For the text-containing cell, return its midpoint in [X, Y] coordinate format. 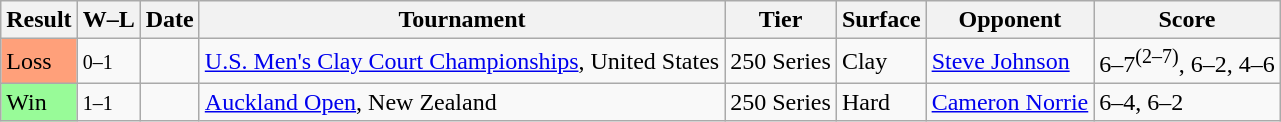
Tier [781, 20]
W–L [108, 20]
1–1 [108, 102]
0–1 [108, 62]
Clay [881, 62]
Result [39, 20]
Tournament [462, 20]
Date [170, 20]
Win [39, 102]
Cameron Norrie [1010, 102]
Score [1187, 20]
Loss [39, 62]
U.S. Men's Clay Court Championships, United States [462, 62]
6–4, 6–2 [1187, 102]
Auckland Open, New Zealand [462, 102]
6–7(2–7), 6–2, 4–6 [1187, 62]
Surface [881, 20]
Opponent [1010, 20]
Steve Johnson [1010, 62]
Hard [881, 102]
